Extract the [x, y] coordinate from the center of the cell holding the provided text.  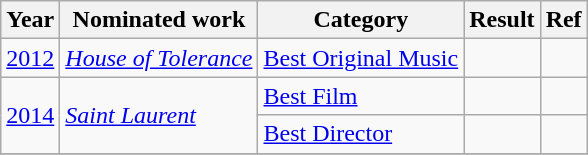
Category [361, 20]
Ref [564, 20]
2014 [30, 115]
Best Original Music [361, 58]
Nominated work [159, 20]
Best Director [361, 134]
Best Film [361, 96]
Saint Laurent [159, 115]
House of Tolerance [159, 58]
2012 [30, 58]
Result [502, 20]
Year [30, 20]
